Capture the cell that displays the provided text and extract its [x, y] central coordinate. 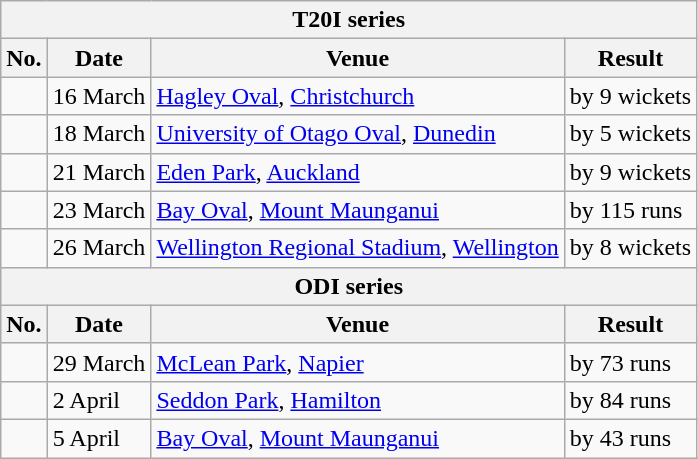
ODI series [349, 286]
by 43 runs [630, 438]
by 8 wickets [630, 248]
23 March [99, 210]
T20I series [349, 20]
26 March [99, 248]
McLean Park, Napier [358, 362]
Seddon Park, Hamilton [358, 400]
5 April [99, 438]
by 73 runs [630, 362]
Wellington Regional Stadium, Wellington [358, 248]
Hagley Oval, Christchurch [358, 96]
21 March [99, 172]
18 March [99, 134]
29 March [99, 362]
University of Otago Oval, Dunedin [358, 134]
by 84 runs [630, 400]
2 April [99, 400]
16 March [99, 96]
by 115 runs [630, 210]
Eden Park, Auckland [358, 172]
by 5 wickets [630, 134]
